Extract the [x, y] coordinate from the center of the cell holding the provided text.  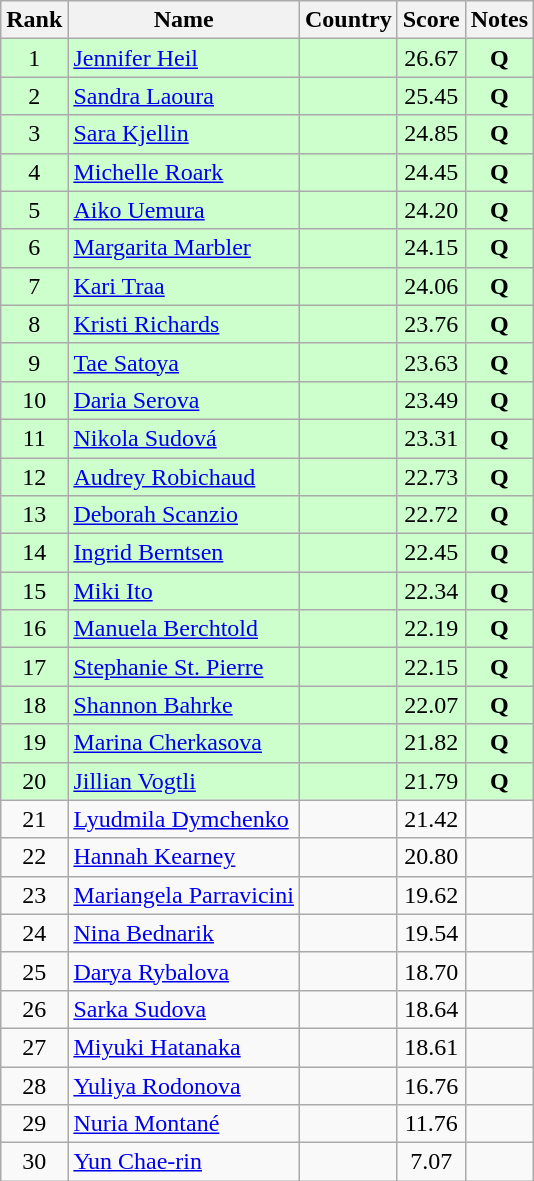
9 [34, 362]
22.34 [431, 591]
26.67 [431, 58]
Michelle Roark [184, 172]
Nikola Sudová [184, 438]
18.64 [431, 1009]
21.42 [431, 819]
Miyuki Hatanaka [184, 1047]
Yun Chae-rin [184, 1162]
Lyudmila Dymchenko [184, 819]
5 [34, 210]
16 [34, 629]
11.76 [431, 1124]
Name [184, 20]
Ingrid Berntsen [184, 553]
Mariangela Parravicini [184, 895]
23.31 [431, 438]
23.76 [431, 324]
Marina Cherkasova [184, 743]
4 [34, 172]
24.06 [431, 286]
22.07 [431, 705]
18.61 [431, 1047]
13 [34, 515]
22.15 [431, 667]
Jennifer Heil [184, 58]
25 [34, 971]
27 [34, 1047]
24.45 [431, 172]
19 [34, 743]
Nina Bednarik [184, 933]
Rank [34, 20]
15 [34, 591]
11 [34, 438]
19.54 [431, 933]
Jillian Vogtli [184, 781]
18.70 [431, 971]
21 [34, 819]
Nuria Montané [184, 1124]
Miki Ito [184, 591]
26 [34, 1009]
23.63 [431, 362]
3 [34, 134]
16.76 [431, 1085]
Aiko Uemura [184, 210]
20.80 [431, 857]
6 [34, 248]
Kari Traa [184, 286]
Margarita Marbler [184, 248]
22.73 [431, 477]
14 [34, 553]
Sara Kjellin [184, 134]
Audrey Robichaud [184, 477]
18 [34, 705]
Score [431, 20]
Notes [499, 20]
1 [34, 58]
Kristi Richards [184, 324]
7.07 [431, 1162]
Sarka Sudova [184, 1009]
22.45 [431, 553]
23.49 [431, 400]
Shannon Bahrke [184, 705]
24.20 [431, 210]
29 [34, 1124]
7 [34, 286]
Yuliya Rodonova [184, 1085]
28 [34, 1085]
2 [34, 96]
Stephanie St. Pierre [184, 667]
10 [34, 400]
20 [34, 781]
24.15 [431, 248]
24 [34, 933]
24.85 [431, 134]
Sandra Laoura [184, 96]
12 [34, 477]
8 [34, 324]
Hannah Kearney [184, 857]
30 [34, 1162]
17 [34, 667]
Manuela Berchtold [184, 629]
23 [34, 895]
Country [348, 20]
22.19 [431, 629]
22.72 [431, 515]
19.62 [431, 895]
Daria Serova [184, 400]
Darya Rybalova [184, 971]
21.82 [431, 743]
Deborah Scanzio [184, 515]
25.45 [431, 96]
Tae Satoya [184, 362]
21.79 [431, 781]
22 [34, 857]
